Pinpoint the cell where the given text exists, returning its [x, y] midpoint coordinate. 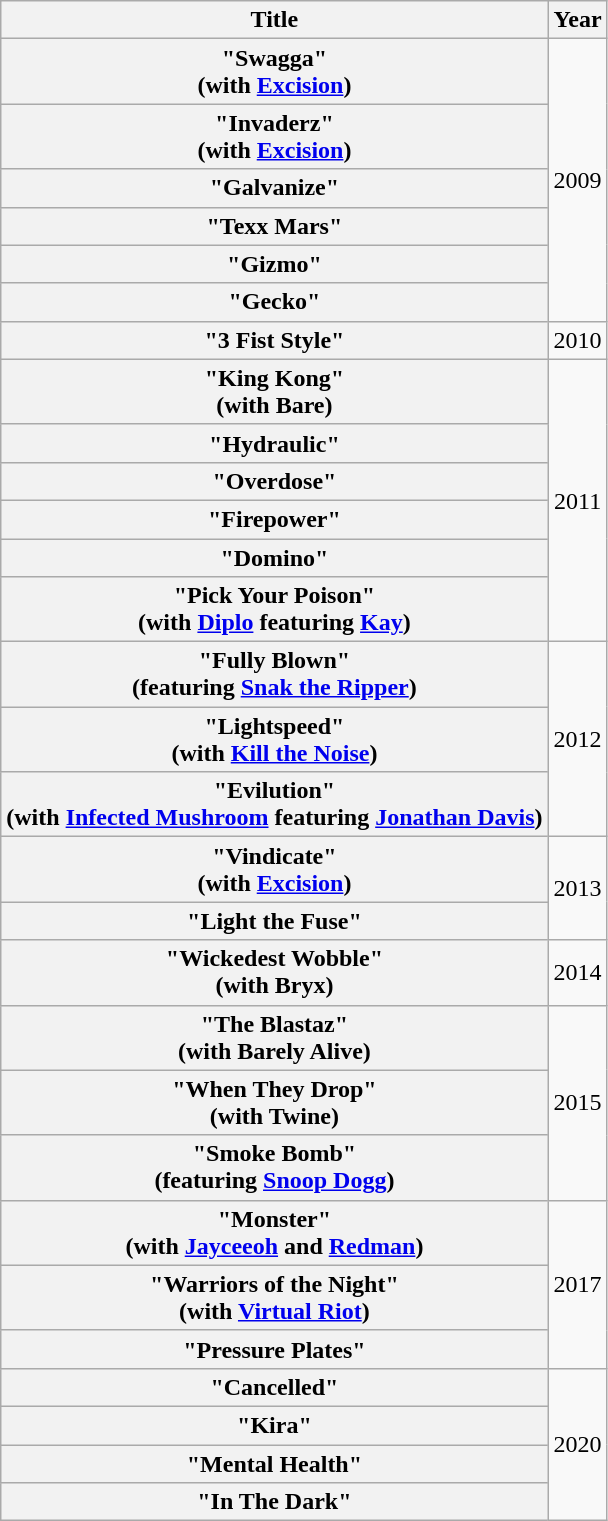
"Gizmo" [274, 264]
2009 [578, 180]
"When They Drop"(with Twine) [274, 1102]
2015 [578, 1102]
"Hydraulic" [274, 443]
2017 [578, 1284]
"Swagga"(with Excision) [274, 72]
"Lightspeed"(with Kill the Noise) [274, 740]
"Pick Your Poison"(with Diplo featuring Kay) [274, 610]
"In The Dark" [274, 1502]
"Gecko" [274, 302]
"Overdose" [274, 481]
2020 [578, 1444]
"Mental Health" [274, 1463]
2010 [578, 340]
"Fully Blown"(featuring Snak the Ripper) [274, 674]
"Cancelled" [274, 1387]
"Firepower" [274, 519]
"Domino" [274, 557]
2013 [578, 888]
"King Kong"(with Bare) [274, 392]
"Monster"(with Jayceeoh and Redman) [274, 1232]
"Kira" [274, 1425]
"Wickedest Wobble"(with Bryx) [274, 972]
"Texx Mars" [274, 226]
"Smoke Bomb"(featuring Snoop Dogg) [274, 1168]
2014 [578, 972]
2011 [578, 500]
"Warriors of the Night"(with Virtual Riot) [274, 1298]
"Invaderz"(with Excision) [274, 136]
"Pressure Plates" [274, 1349]
"Vindicate"(with Excision) [274, 870]
"3 Fist Style" [274, 340]
"Galvanize" [274, 188]
"Evilution"(with Infected Mushroom featuring Jonathan Davis) [274, 804]
Year [578, 20]
2012 [578, 740]
"The Blastaz"(with Barely Alive) [274, 1038]
Title [274, 20]
"Light the Fuse" [274, 921]
